Return the (X, Y) coordinate for the center point of the cell that contains the specified text.  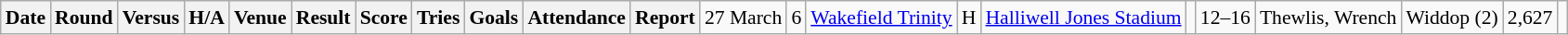
Round (84, 17)
27 March (743, 17)
Score (384, 17)
H (969, 17)
Thewlis, Wrench (1328, 17)
Venue (260, 17)
Tries (438, 17)
2,627 (1530, 17)
Result (323, 17)
Goals (494, 17)
Wakefield Trinity (881, 17)
Widdop (2) (1452, 17)
Date (26, 17)
12–16 (1225, 17)
Halliwell Jones Stadium (1082, 17)
Attendance (577, 17)
Report (665, 17)
6 (797, 17)
Versus (151, 17)
H/A (206, 17)
